Detect which cell encompasses the target text, then output its [X, Y] center coordinate. 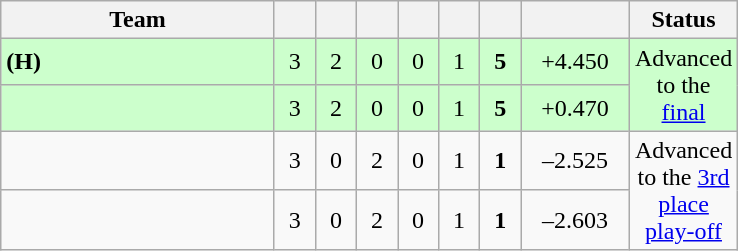
Advanced to the final [684, 85]
(H) [138, 62]
Advanced to the 3rd place play-off [684, 190]
–2.603 [576, 220]
+0.470 [576, 108]
Status [684, 20]
Team [138, 20]
–2.525 [576, 161]
+4.450 [576, 62]
